Scan for the cell matching the given text and deliver its [X, Y] coordinate at center. 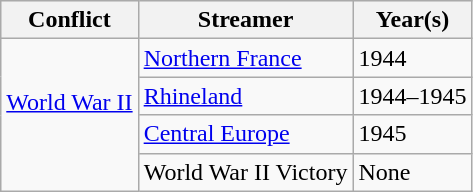
World War II [70, 115]
Streamer [246, 20]
World War II Victory [246, 172]
1944–1945 [412, 96]
Conflict [70, 20]
Rhineland [246, 96]
1944 [412, 58]
Northern France [246, 58]
1945 [412, 134]
Central Europe [246, 134]
None [412, 172]
Year(s) [412, 20]
